Find where the given text appears and provide that cell's center as (X, Y) coordinate. 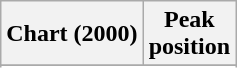
Chart (2000) (72, 34)
Peakposition (189, 34)
